Detect which cell encompasses the target text, then output its (X, Y) center coordinate. 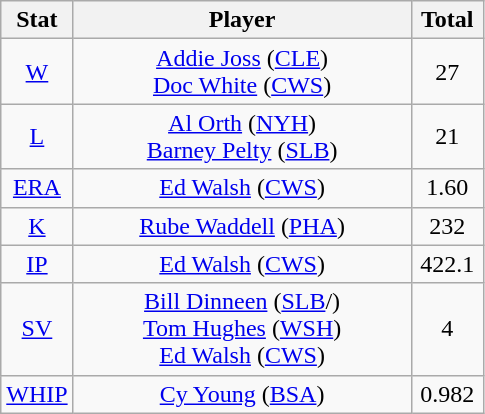
W (37, 72)
4 (447, 329)
WHIP (37, 394)
K (37, 226)
Bill Dinneen (SLB/)Tom Hughes (WSH)Ed Walsh (CWS) (242, 329)
IP (37, 264)
Total (447, 20)
Cy Young (BSA) (242, 394)
1.60 (447, 188)
L (37, 136)
Player (242, 20)
0.982 (447, 394)
Stat (37, 20)
Rube Waddell (PHA) (242, 226)
ERA (37, 188)
Al Orth (NYH)Barney Pelty (SLB) (242, 136)
Addie Joss (CLE)Doc White (CWS) (242, 72)
SV (37, 329)
27 (447, 72)
422.1 (447, 264)
21 (447, 136)
232 (447, 226)
